Extract the (x, y) coordinate from the center of the cell holding the provided text.  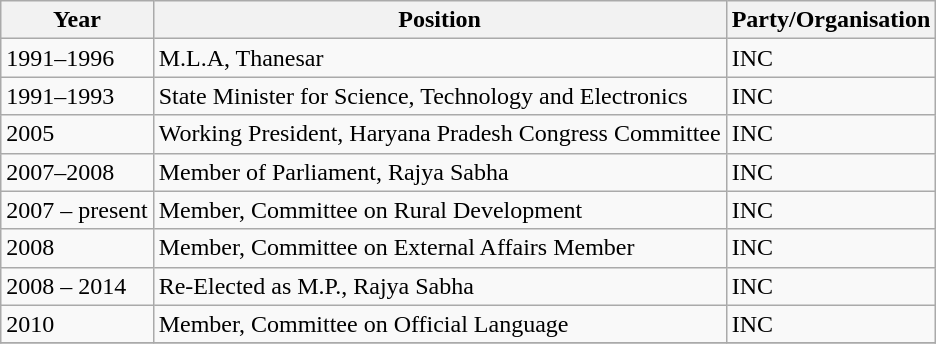
1991–1996 (77, 58)
Member, Committee on Official Language (440, 324)
Year (77, 20)
2005 (77, 134)
1991–1993 (77, 96)
Position (440, 20)
2010 (77, 324)
M.L.A, Thanesar (440, 58)
Member of Parliament, Rajya Sabha (440, 172)
Working President, Haryana Pradesh Congress Committee (440, 134)
2008 (77, 248)
Member, Committee on External Affairs Member (440, 248)
Member, Committee on Rural Development (440, 210)
State Minister for Science, Technology and Electronics (440, 96)
Re-Elected as M.P., Rajya Sabha (440, 286)
2008 – 2014 (77, 286)
2007–2008 (77, 172)
2007 – present (77, 210)
Party/Organisation (831, 20)
